Return [x, y] of the center of cell containing provided text 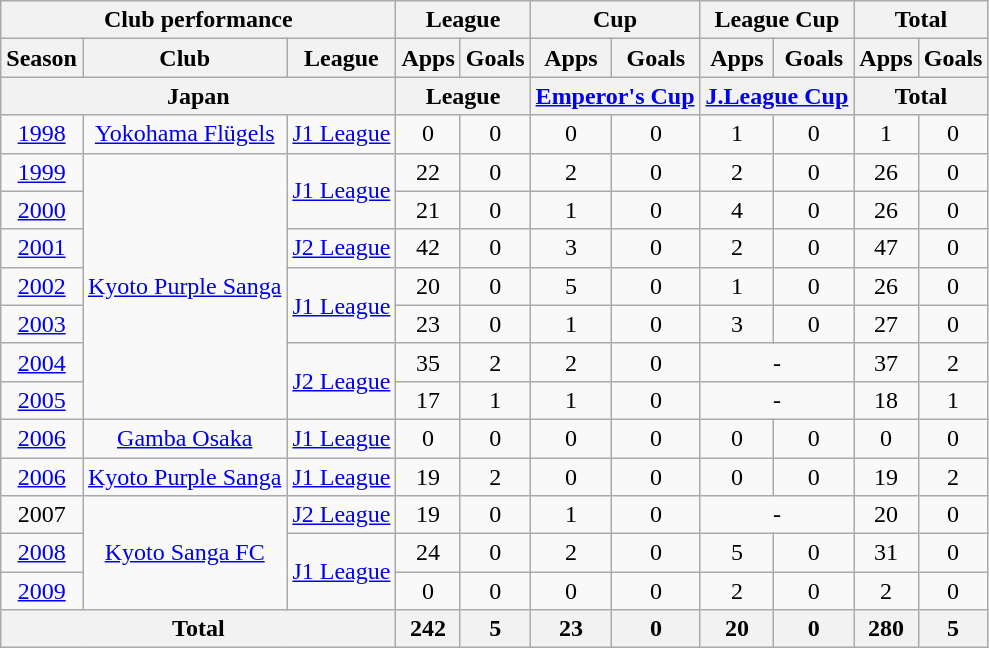
2002 [42, 286]
35 [428, 362]
2005 [42, 400]
League Cup [777, 20]
22 [428, 172]
Yokohama Flügels [184, 134]
37 [886, 362]
4 [737, 210]
Club performance [198, 20]
24 [428, 553]
2009 [42, 591]
17 [428, 400]
2004 [42, 362]
1999 [42, 172]
Cup [615, 20]
Gamba Osaka [184, 438]
27 [886, 324]
Japan [198, 96]
2000 [42, 210]
280 [886, 629]
18 [886, 400]
2008 [42, 553]
2003 [42, 324]
Emperor's Cup [615, 96]
21 [428, 210]
Kyoto Sanga FC [184, 553]
1998 [42, 134]
Season [42, 58]
31 [886, 553]
2007 [42, 515]
47 [886, 248]
42 [428, 248]
J.League Cup [777, 96]
Club [184, 58]
242 [428, 629]
2001 [42, 248]
